Find where the given text appears and provide that cell's center as (x, y) coordinate. 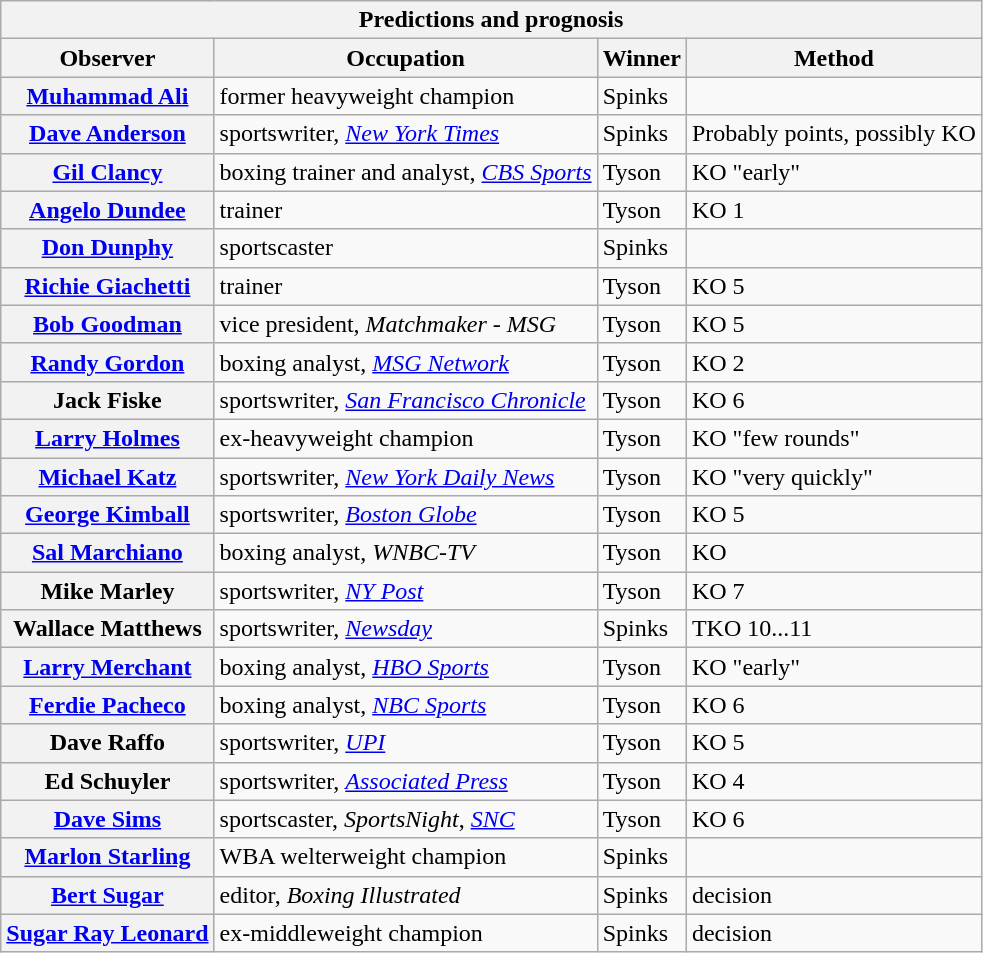
Larry Merchant (108, 667)
boxing analyst, MSG Network (406, 362)
Probably points, possibly KO (834, 134)
Jack Fiske (108, 400)
boxing analyst, WNBC-TV (406, 553)
Larry Holmes (108, 438)
Don Dunphy (108, 248)
KO 4 (834, 781)
sportswriter, Newsday (406, 629)
KO (834, 553)
KO "few rounds" (834, 438)
Michael Katz (108, 477)
sportscaster (406, 248)
Occupation (406, 58)
KO 2 (834, 362)
Dave Raffo (108, 743)
Richie Giachetti (108, 286)
sportswriter, New York Times (406, 134)
TKO 10...11 (834, 629)
Dave Anderson (108, 134)
sportswriter, San Francisco Chronicle (406, 400)
vice president, Matchmaker - MSG (406, 324)
KO 7 (834, 591)
sportswriter, UPI (406, 743)
sportswriter, NY Post (406, 591)
Method (834, 58)
Dave Sims (108, 819)
Sugar Ray Leonard (108, 933)
Ed Schuyler (108, 781)
Predictions and prognosis (492, 20)
sportswriter, New York Daily News (406, 477)
editor, Boxing Illustrated (406, 895)
Observer (108, 58)
Bert Sugar (108, 895)
Randy Gordon (108, 362)
KO "very quickly" (834, 477)
Angelo Dundee (108, 210)
KO 1 (834, 210)
boxing trainer and analyst, CBS Sports (406, 172)
Mike Marley (108, 591)
sportscaster, SportsNight, SNC (406, 819)
Marlon Starling (108, 857)
Ferdie Pacheco (108, 705)
Gil Clancy (108, 172)
George Kimball (108, 515)
Muhammad Ali (108, 96)
former heavyweight champion (406, 96)
sportswriter, Boston Globe (406, 515)
Sal Marchiano (108, 553)
WBA welterweight champion (406, 857)
Wallace Matthews (108, 629)
ex-heavyweight champion (406, 438)
boxing analyst, NBC Sports (406, 705)
Bob Goodman (108, 324)
Winner (642, 58)
sportswriter, Associated Press (406, 781)
boxing analyst, HBO Sports (406, 667)
ex-middleweight champion (406, 933)
